Return the (x, y) coordinate for the center point of the cell that contains the specified text.  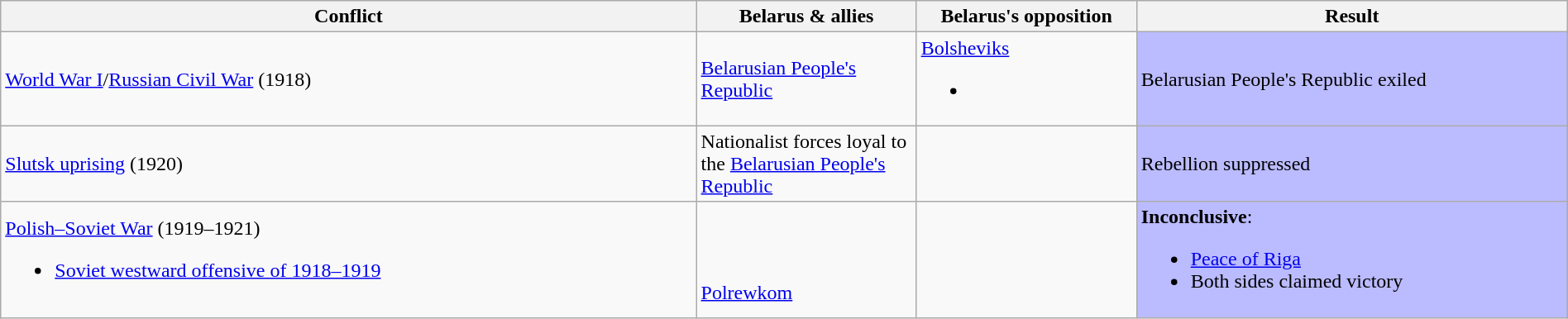
Belarus & allies (806, 17)
Rebellion suppressed (1351, 164)
Nationalist forces loyal to the Belarusian People's Republic (806, 164)
Result (1351, 17)
Polish–Soviet War (1919–1921)Soviet westward offensive of 1918–1919 (349, 259)
World War I/Russian Civil War (1918) (349, 79)
Conflict (349, 17)
Inconclusive:Peace of RigaBoth sides claimed victory (1351, 259)
Belarusian People's Republic exiled (1351, 79)
Polrewkom (806, 259)
Bolsheviks (1026, 79)
Belarusian People's Republic (806, 79)
Belarus's opposition (1026, 17)
Slutsk uprising (1920) (349, 164)
